Output the (X, Y) coordinate of the center of the cell containing the given text.  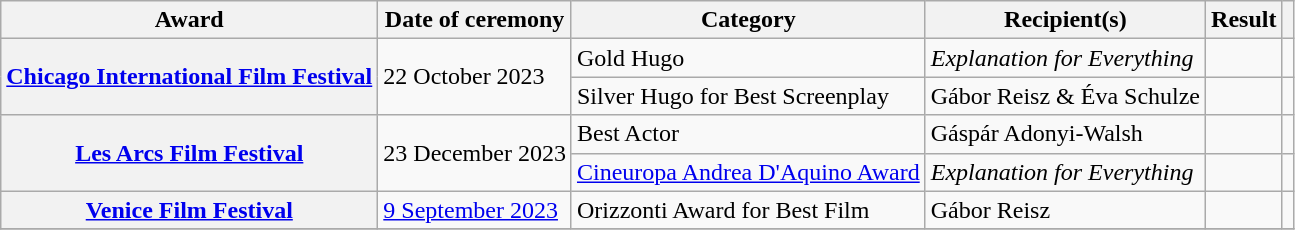
9 September 2023 (475, 210)
Chicago International Film Festival (190, 77)
Recipient(s) (1065, 20)
Category (748, 20)
22 October 2023 (475, 77)
Date of ceremony (475, 20)
Cineuropa Andrea D'Aquino Award (748, 172)
Gold Hugo (748, 58)
Best Actor (748, 134)
Silver Hugo for Best Screenplay (748, 96)
Gábor Reisz (1065, 210)
Gáspár Adonyi-Walsh (1065, 134)
Venice Film Festival (190, 210)
Orizzonti Award for Best Film (748, 210)
23 December 2023 (475, 153)
Award (190, 20)
Gábor Reisz & Éva Schulze (1065, 96)
Result (1244, 20)
Les Arcs Film Festival (190, 153)
